Provide the [x, y] coordinate of the cell's center where the given text is located.  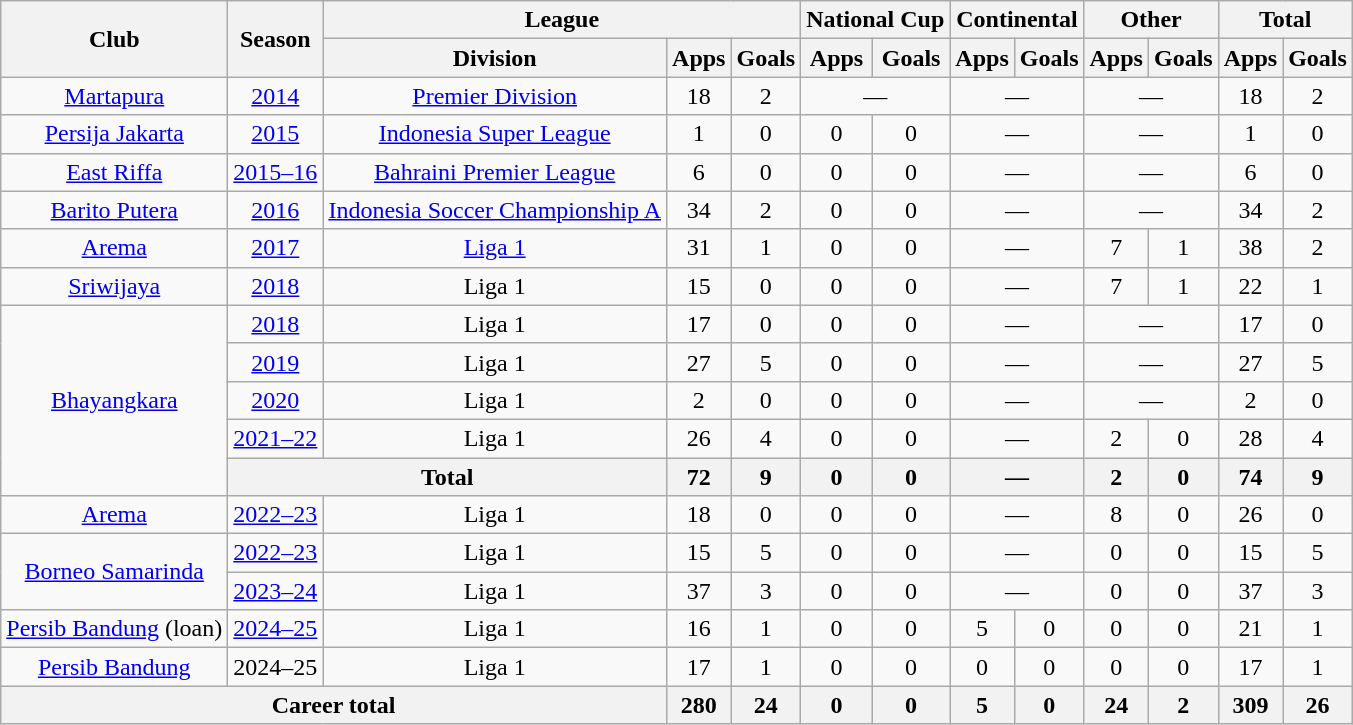
East Riffa [114, 172]
Bhayangkara [114, 400]
Persija Jakarta [114, 134]
Other [1151, 20]
2016 [276, 210]
2020 [276, 400]
Division [495, 58]
21 [1250, 629]
2017 [276, 248]
Persib Bandung (loan) [114, 629]
Premier Division [495, 96]
Indonesia Soccer Championship A [495, 210]
Bahraini Premier League [495, 172]
2021–22 [276, 438]
8 [1116, 515]
2015 [276, 134]
22 [1250, 286]
League [562, 20]
72 [699, 477]
2015–16 [276, 172]
2023–24 [276, 591]
National Cup [876, 20]
Club [114, 39]
Borneo Samarinda [114, 572]
Career total [334, 705]
74 [1250, 477]
Season [276, 39]
Martapura [114, 96]
Indonesia Super League [495, 134]
31 [699, 248]
16 [699, 629]
Barito Putera [114, 210]
280 [699, 705]
2014 [276, 96]
28 [1250, 438]
38 [1250, 248]
2019 [276, 362]
Sriwijaya [114, 286]
Persib Bandung [114, 667]
Continental [1017, 20]
309 [1250, 705]
